Extract the [X, Y] coordinate from the center of the cell holding the provided text.  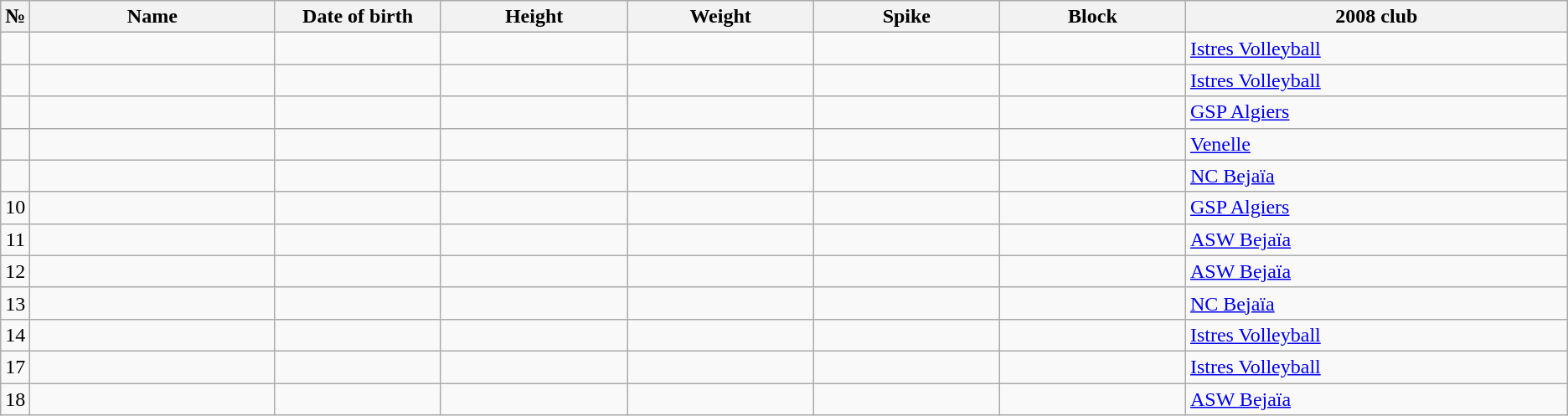
Spike [906, 17]
Venelle [1376, 144]
13 [15, 303]
11 [15, 239]
2008 club [1376, 17]
Weight [720, 17]
10 [15, 208]
18 [15, 399]
Height [534, 17]
Block [1092, 17]
Name [152, 17]
№ [15, 17]
12 [15, 271]
Date of birth [358, 17]
17 [15, 367]
14 [15, 335]
